Pinpoint the cell where the given text exists, returning its (x, y) midpoint coordinate. 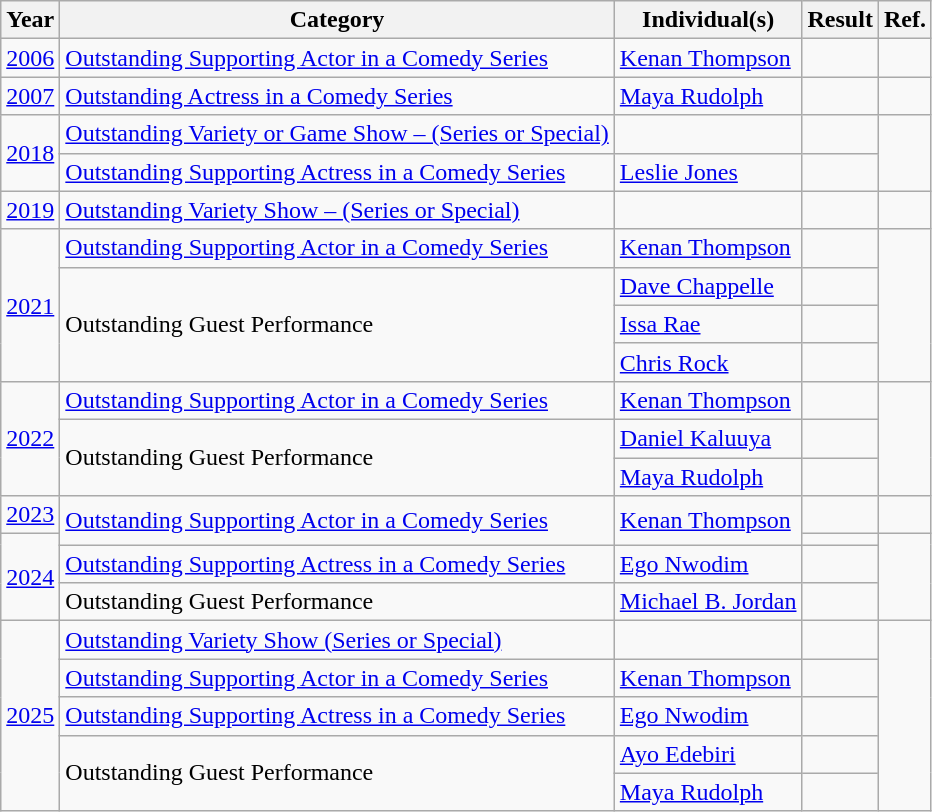
Outstanding Variety Show – (Series or Special) (338, 210)
Result (840, 20)
2021 (30, 305)
Outstanding Actress in a Comedy Series (338, 96)
2022 (30, 438)
2025 (30, 716)
2023 (30, 515)
2024 (30, 578)
Category (338, 20)
Outstanding Variety Show (Series or Special) (338, 640)
2006 (30, 58)
Dave Chappelle (708, 286)
2018 (30, 153)
Ref. (904, 20)
2019 (30, 210)
Outstanding Variety or Game Show – (Series or Special) (338, 134)
Leslie Jones (708, 172)
Individual(s) (708, 20)
Michael B. Jordan (708, 602)
2007 (30, 96)
Issa Rae (708, 324)
Chris Rock (708, 362)
Ayo Edebiri (708, 754)
Year (30, 20)
Daniel Kaluuya (708, 438)
